Return (x, y) of the center of cell containing provided text 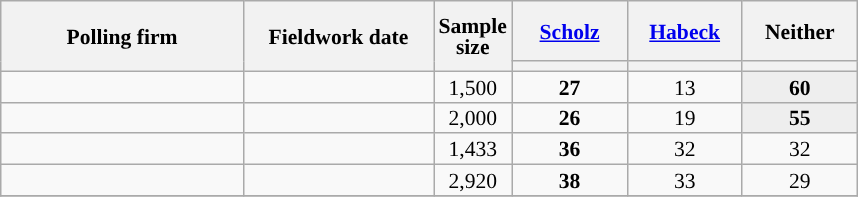
33 (684, 180)
26 (570, 118)
19 (684, 118)
1,500 (473, 86)
2,920 (473, 180)
27 (570, 86)
13 (684, 86)
Habeck (684, 31)
29 (800, 180)
55 (800, 118)
Scholz (570, 31)
2,000 (473, 118)
1,433 (473, 150)
36 (570, 150)
38 (570, 180)
Polling firm (122, 36)
60 (800, 86)
Neither (800, 31)
Fieldwork date (338, 36)
Samplesize (473, 36)
